Locate the cell with the specified text and output its (x, y) center coordinate. 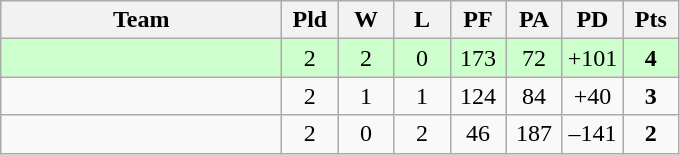
+101 (592, 58)
PF (478, 20)
173 (478, 58)
W (366, 20)
4 (651, 58)
84 (534, 96)
Pts (651, 20)
PA (534, 20)
3 (651, 96)
Team (142, 20)
PD (592, 20)
187 (534, 134)
72 (534, 58)
L (422, 20)
Pld (310, 20)
+40 (592, 96)
46 (478, 134)
124 (478, 96)
–141 (592, 134)
